Identify which cell holds the provided text, then report its [x, y] central coordinate. 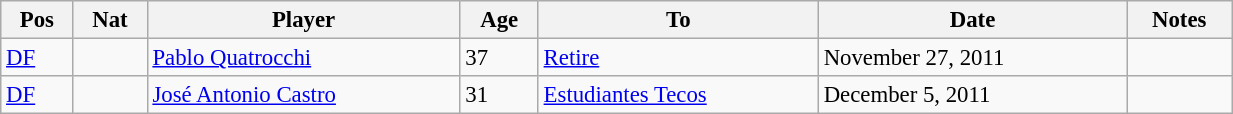
José Antonio Castro [304, 95]
December 5, 2011 [972, 95]
November 27, 2011 [972, 58]
Age [499, 20]
To [678, 20]
Player [304, 20]
Notes [1180, 20]
Nat [110, 20]
37 [499, 58]
Date [972, 20]
Pos [37, 20]
Estudiantes Tecos [678, 95]
31 [499, 95]
Retire [678, 58]
Pablo Quatrocchi [304, 58]
